Identify which cell holds the provided text, then report its (X, Y) central coordinate. 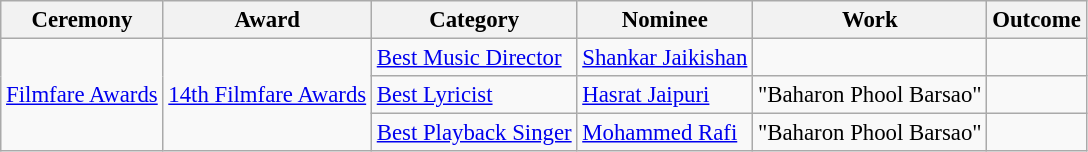
Mohammed Rafi (665, 133)
Hasrat Jaipuri (665, 95)
Award (267, 20)
Shankar Jaikishan (665, 58)
Work (870, 20)
Category (474, 20)
14th Filmfare Awards (267, 96)
Best Music Director (474, 58)
Outcome (1036, 20)
Filmfare Awards (82, 96)
Ceremony (82, 20)
Best Playback Singer (474, 133)
Nominee (665, 20)
Best Lyricist (474, 95)
